Return [X, Y] of the center of cell containing provided text 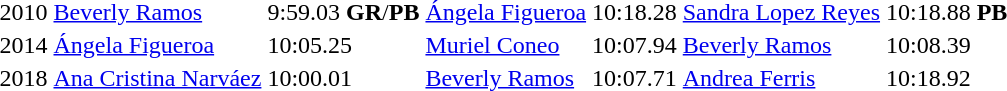
10:07.94 [635, 45]
Muriel Coneo [506, 45]
10:05.25 [344, 45]
Beverly Ramos [781, 45]
Ángela Figueroa [158, 45]
